Search for the cell housing the specified text and yield its (X, Y) center coordinate. 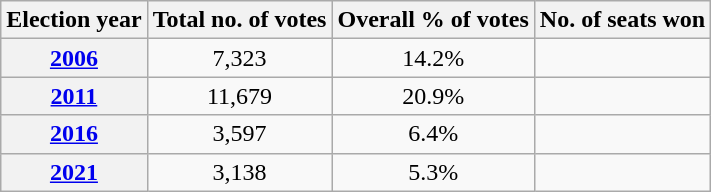
11,679 (240, 96)
Total no. of votes (240, 20)
2021 (74, 172)
Overall % of votes (433, 20)
7,323 (240, 58)
2016 (74, 134)
3,597 (240, 134)
2011 (74, 96)
3,138 (240, 172)
5.3% (433, 172)
6.4% (433, 134)
14.2% (433, 58)
20.9% (433, 96)
No. of seats won (622, 20)
Election year (74, 20)
2006 (74, 58)
